Identify which cell holds the provided text, then report its (X, Y) central coordinate. 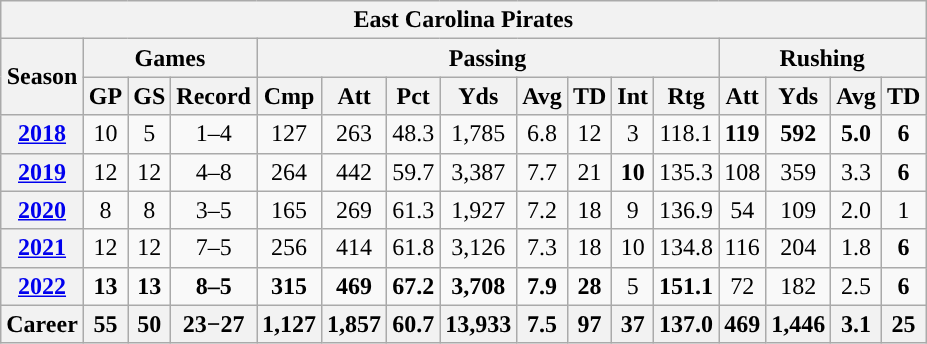
116 (742, 248)
2.5 (856, 286)
118.1 (686, 134)
135.3 (686, 172)
Rushing (822, 58)
165 (288, 210)
GP (105, 96)
61.8 (414, 248)
Passing (487, 58)
25 (903, 324)
3 (633, 134)
1–4 (214, 134)
3.3 (856, 172)
2021 (42, 248)
61.3 (414, 210)
1,127 (288, 324)
359 (798, 172)
28 (589, 286)
3,387 (478, 172)
3,126 (478, 248)
2022 (42, 286)
7.9 (542, 286)
1,446 (798, 324)
67.2 (414, 286)
256 (288, 248)
2.0 (856, 210)
1,785 (478, 134)
3–5 (214, 210)
7.5 (542, 324)
264 (288, 172)
Season (42, 77)
Int (633, 96)
Pct (414, 96)
1,927 (478, 210)
7–5 (214, 248)
442 (354, 172)
119 (742, 134)
54 (742, 210)
Cmp (288, 96)
37 (633, 324)
151.1 (686, 286)
Career (42, 324)
8–5 (214, 286)
2020 (42, 210)
5.0 (856, 134)
109 (798, 210)
108 (742, 172)
2018 (42, 134)
1,857 (354, 324)
315 (288, 286)
59.7 (414, 172)
21 (589, 172)
East Carolina Pirates (464, 20)
3,708 (478, 286)
3.1 (856, 324)
97 (589, 324)
204 (798, 248)
48.3 (414, 134)
55 (105, 324)
6.8 (542, 134)
Games (170, 58)
13,933 (478, 324)
1.8 (856, 248)
127 (288, 134)
592 (798, 134)
23−27 (214, 324)
7.3 (542, 248)
7.7 (542, 172)
9 (633, 210)
4–8 (214, 172)
1 (903, 210)
50 (150, 324)
136.9 (686, 210)
7.2 (542, 210)
137.0 (686, 324)
60.7 (414, 324)
263 (354, 134)
Rtg (686, 96)
2019 (42, 172)
414 (354, 248)
72 (742, 286)
182 (798, 286)
134.8 (686, 248)
Record (214, 96)
GS (150, 96)
269 (354, 210)
